Locate the cell with the specified text and output its [X, Y] center coordinate. 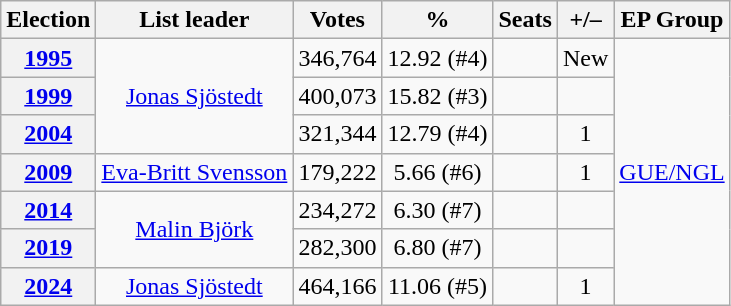
+/– [585, 20]
Eva-Britt Svensson [194, 172]
5.66 (#6) [438, 172]
Votes [338, 20]
2019 [48, 248]
2024 [48, 286]
282,300 [338, 248]
179,222 [338, 172]
% [438, 20]
400,073 [338, 96]
234,272 [338, 210]
New [585, 58]
2004 [48, 134]
12.79 (#4) [438, 134]
15.82 (#3) [438, 96]
2014 [48, 210]
321,344 [338, 134]
464,166 [338, 286]
12.92 (#4) [438, 58]
Malin Björk [194, 229]
Election [48, 20]
11.06 (#5) [438, 286]
Seats [525, 20]
346,764 [338, 58]
6.80 (#7) [438, 248]
GUE/NGL [672, 172]
EP Group [672, 20]
2009 [48, 172]
1999 [48, 96]
1995 [48, 58]
List leader [194, 20]
6.30 (#7) [438, 210]
